Extract the (X, Y) coordinate from the center of the cell holding the provided text.  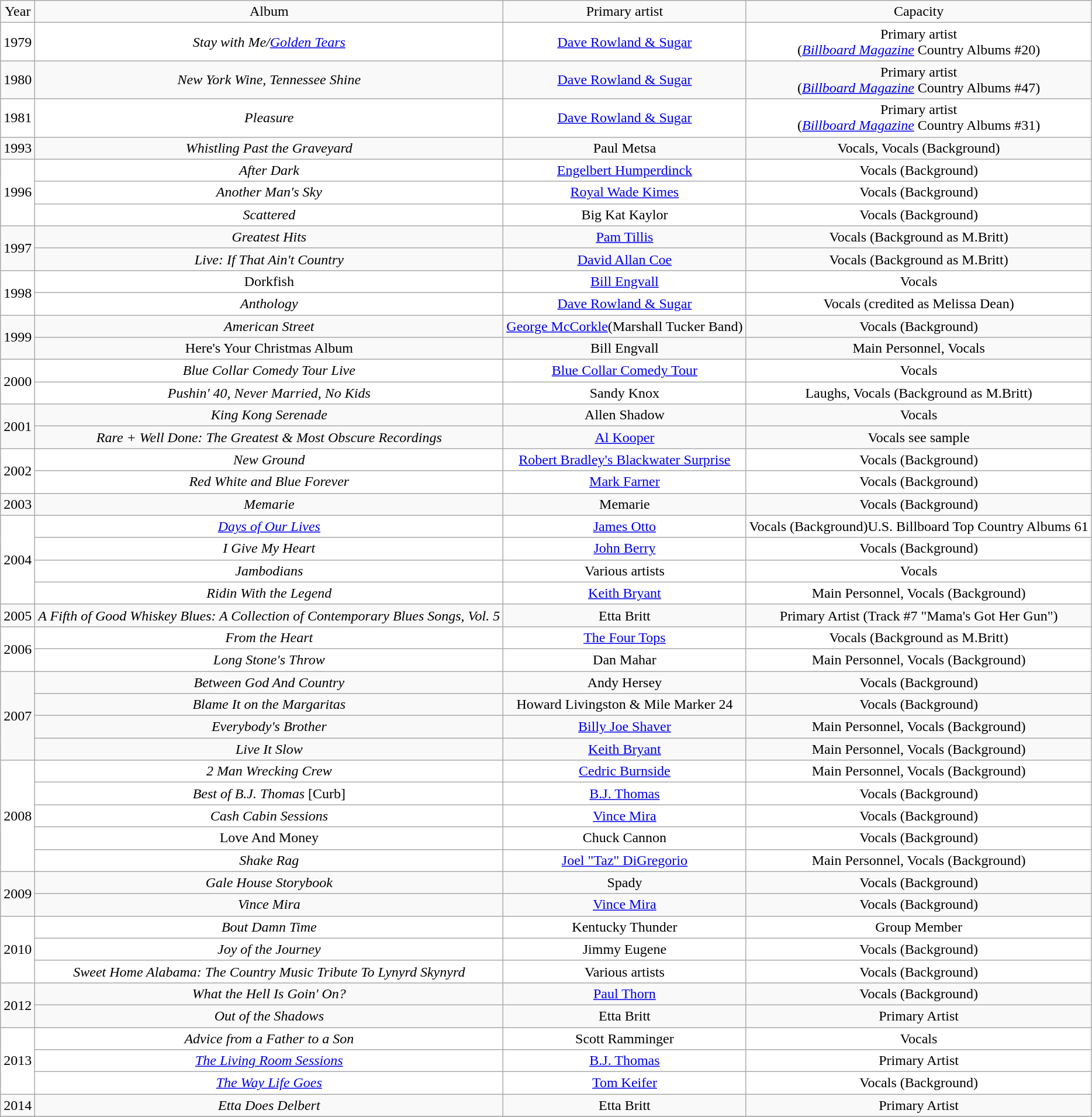
New York Wine, Tennessee Shine (269, 80)
1996 (18, 192)
Year (18, 12)
Tom Keifer (624, 1083)
John Berry (624, 549)
2005 (18, 615)
A Fifth of Good Whiskey Blues: A Collection of Contemporary Blues Songs, Vol. 5 (269, 615)
Another Man's Sky (269, 192)
Shake Rag (269, 860)
Pleasure (269, 118)
Rare + Well Done: The Greatest & Most Obscure Recordings (269, 437)
Best of B.J. Thomas [Curb] (269, 794)
1993 (18, 148)
1979 (18, 42)
James Otto (624, 526)
1999 (18, 337)
Vocals see sample (919, 437)
What the Hell Is Goin' On? (269, 994)
2012 (18, 1005)
Album (269, 12)
I Give My Heart (269, 549)
Vocals (Background)U.S. Billboard Top Country Albums 61 (919, 526)
Dorkfish (269, 281)
Main Personnel, Vocals (919, 349)
Laughs, Vocals (Background as M.Britt) (919, 393)
Live It Slow (269, 749)
2014 (18, 1105)
2004 (18, 560)
2000 (18, 382)
2001 (18, 426)
Primary Artist (Track #7 "Mama's Got Her Gun") (919, 615)
Joy of the Journey (269, 949)
The Four Tops (624, 637)
Howard Livingston & Mile Marker 24 (624, 705)
Primary artist (624, 12)
Scattered (269, 215)
Primary artist (Billboard Magazine Country Albums #47) (919, 80)
2007 (18, 716)
Blue Collar Comedy Tour (624, 371)
King Kong Serenade (269, 415)
2 Man Wrecking Crew (269, 771)
George McCorkle(Marshall Tucker Band) (624, 326)
2006 (18, 649)
Sandy Knox (624, 393)
Big Kat Kaylor (624, 215)
Advice from a Father to a Son (269, 1038)
Blue Collar Comedy Tour Live (269, 371)
Whistling Past the Graveyard (269, 148)
Vocals, Vocals (Background) (919, 148)
Mark Farner (624, 482)
Primary artist (Billboard Magazine Country Albums #31) (919, 118)
Al Kooper (624, 437)
From the Heart (269, 637)
Everybody's Brother (269, 727)
Vocals (credited as Melissa Dean) (919, 304)
Stay with Me/Golden Tears (269, 42)
Robert Bradley's Blackwater Surprise (624, 460)
Out of the Shadows (269, 1016)
Andy Hersey (624, 682)
Jimmy Eugene (624, 949)
Royal Wade Kimes (624, 192)
2010 (18, 949)
Engelbert Humperdinck (624, 170)
The Way Life Goes (269, 1083)
Group Member (919, 927)
Ridin With the Legend (269, 593)
Sweet Home Alabama: The Country Music Tribute To Lynyrd Skynyrd (269, 971)
Primary artist (Billboard Magazine Country Albums #20) (919, 42)
Jambodians (269, 571)
Bout Damn Time (269, 927)
Spady (624, 882)
Red White and Blue Forever (269, 482)
Greatest Hits (269, 237)
Paul Thorn (624, 994)
2003 (18, 504)
Chuck Cannon (624, 838)
Days of Our Lives (269, 526)
American Street (269, 326)
2009 (18, 894)
Gale House Storybook (269, 882)
Blame It on the Margaritas (269, 705)
Here's Your Christmas Album (269, 349)
David Allan Coe (624, 259)
2008 (18, 816)
Long Stone's Throw (269, 660)
Kentucky Thunder (624, 927)
Joel "Taz" DiGregorio (624, 860)
Paul Metsa (624, 148)
1997 (18, 248)
Dan Mahar (624, 660)
Pam Tillis (624, 237)
Cedric Burnside (624, 771)
1980 (18, 80)
After Dark (269, 170)
Between God And Country (269, 682)
2002 (18, 471)
Allen Shadow (624, 415)
New Ground (269, 460)
The Living Room Sessions (269, 1061)
Pushin' 40, Never Married, No Kids (269, 393)
Live: If That Ain't Country (269, 259)
Capacity (919, 12)
Anthology (269, 304)
1981 (18, 118)
2013 (18, 1060)
Scott Ramminger (624, 1038)
Love And Money (269, 838)
Etta Does Delbert (269, 1105)
1998 (18, 292)
Billy Joe Shaver (624, 727)
Cash Cabin Sessions (269, 816)
